Extract the [X, Y] coordinate from the center of the cell holding the provided text.  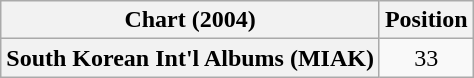
33 [426, 58]
South Korean Int'l Albums (MIAK) [190, 58]
Chart (2004) [190, 20]
Position [426, 20]
